Determine the (X, Y) coordinate at the center of the cell enclosing the given text.  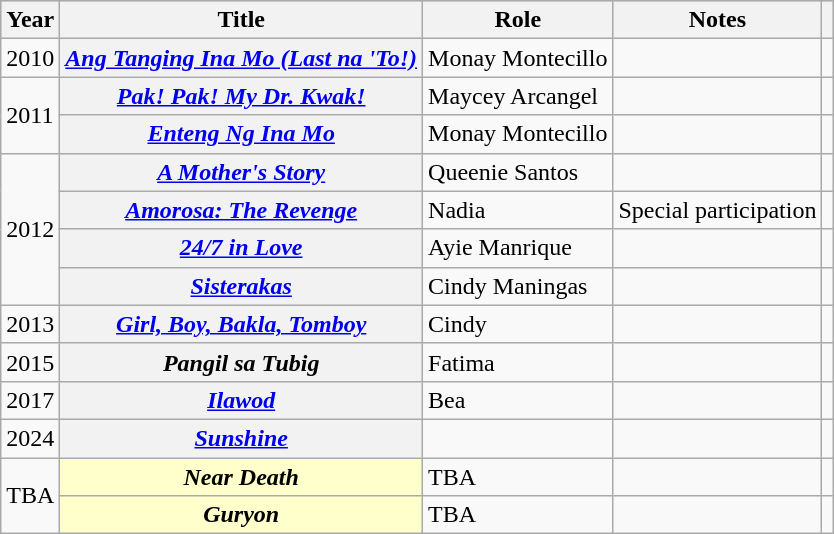
2024 (30, 438)
Near Death (242, 477)
Queenie Santos (518, 172)
Ayie Manrique (518, 248)
Special participation (718, 210)
Cindy Maningas (518, 286)
Ilawod (242, 400)
Notes (718, 20)
2015 (30, 362)
2011 (30, 115)
2012 (30, 229)
Amorosa: The Revenge (242, 210)
Fatima (518, 362)
2010 (30, 58)
Enteng Ng Ina Mo (242, 134)
Pak! Pak! My Dr. Kwak! (242, 96)
A Mother's Story (242, 172)
2013 (30, 324)
Year (30, 20)
Pangil sa Tubig (242, 362)
Bea (518, 400)
Guryon (242, 515)
Ang Tanging Ina Mo (Last na 'To!) (242, 58)
Title (242, 20)
24/7 in Love (242, 248)
Sisterakas (242, 286)
2017 (30, 400)
Maycey Arcangel (518, 96)
Role (518, 20)
Nadia (518, 210)
Girl, Boy, Bakla, Tomboy (242, 324)
Sunshine (242, 438)
Cindy (518, 324)
